For the text-containing cell, return its midpoint in [x, y] coordinate format. 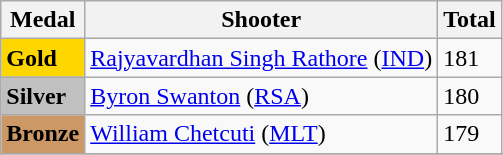
Medal [43, 20]
Total [470, 20]
William Chetcuti (MLT) [262, 134]
Byron Swanton (RSA) [262, 96]
180 [470, 96]
Rajyavardhan Singh Rathore (IND) [262, 58]
Bronze [43, 134]
Shooter [262, 20]
181 [470, 58]
179 [470, 134]
Gold [43, 58]
Silver [43, 96]
